Output the [x, y] coordinate of the center of the cell containing the given text.  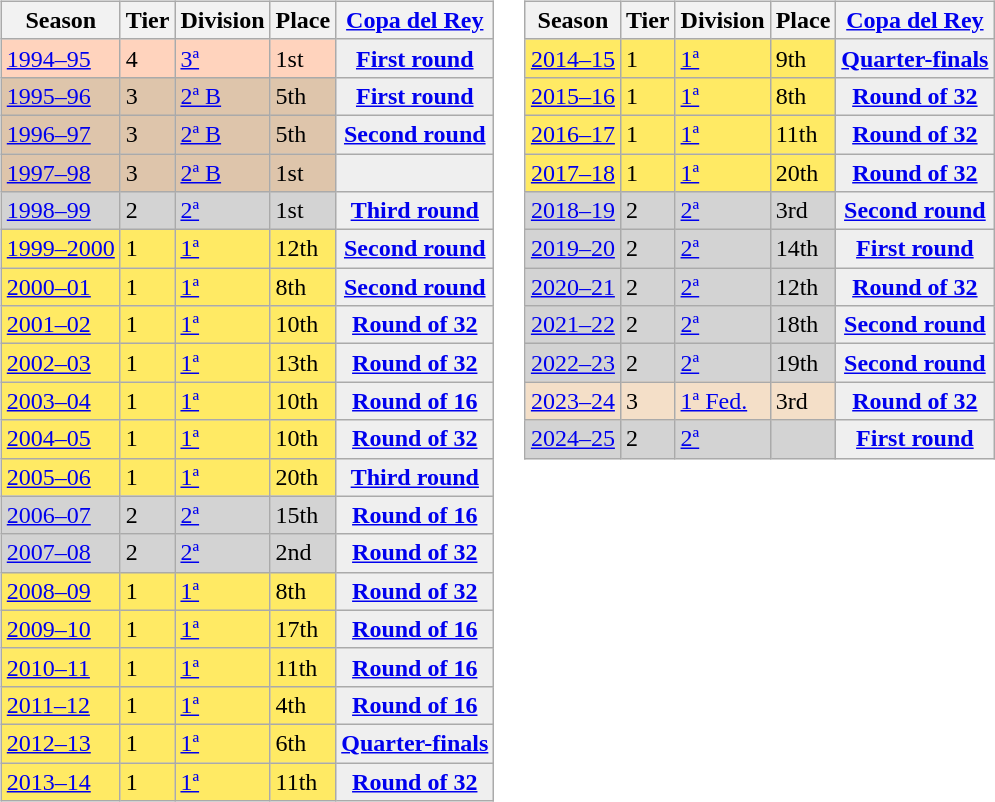
19th [803, 363]
2000–01 [60, 287]
2016–17 [572, 134]
14th [803, 249]
2020–21 [572, 287]
1996–97 [60, 134]
1ª Fed. [722, 401]
2006–07 [60, 515]
2012–13 [60, 743]
17th [303, 629]
2001–02 [60, 325]
2014–15 [572, 58]
2003–04 [60, 401]
2013–14 [60, 781]
3ª [222, 58]
2010–11 [60, 667]
6th [303, 743]
2008–09 [60, 591]
1999–2000 [60, 249]
2007–08 [60, 553]
13th [303, 363]
1998–99 [60, 211]
2002–03 [60, 363]
2019–20 [572, 249]
18th [803, 325]
2015–16 [572, 96]
2024–25 [572, 439]
2011–12 [60, 705]
2nd [303, 553]
2023–24 [572, 401]
2018–19 [572, 211]
15th [303, 515]
2022–23 [572, 363]
2009–10 [60, 629]
9th [803, 58]
4th [303, 705]
4 [148, 58]
1997–98 [60, 173]
1994–95 [60, 58]
2021–22 [572, 325]
2017–18 [572, 173]
1995–96 [60, 96]
2005–06 [60, 477]
2004–05 [60, 439]
